Search for the cell housing the specified text and yield its [x, y] center coordinate. 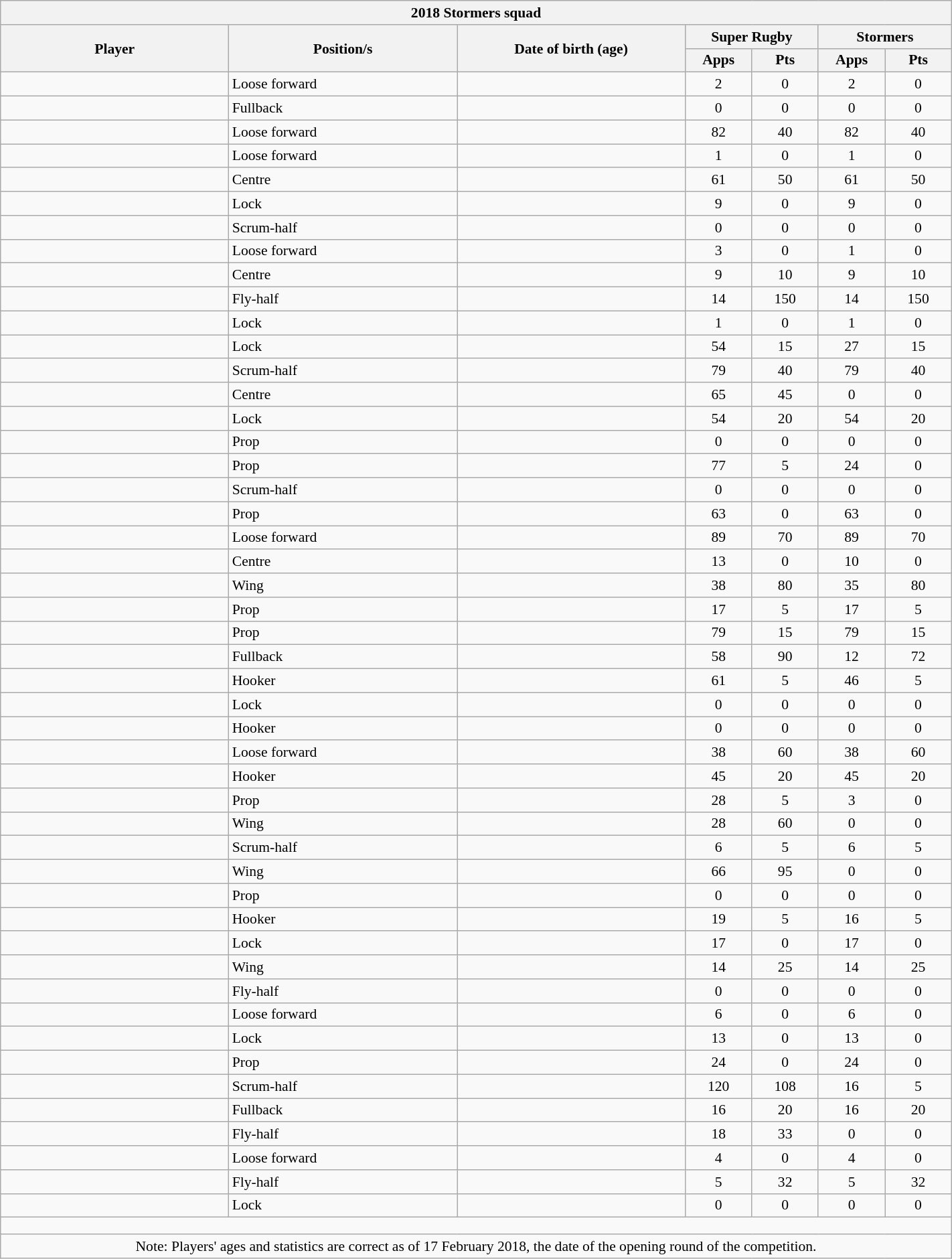
27 [852, 347]
108 [785, 1086]
Player [115, 48]
95 [785, 872]
46 [852, 681]
65 [719, 394]
72 [919, 657]
33 [785, 1134]
77 [719, 466]
120 [719, 1086]
58 [719, 657]
2018 Stormers squad [476, 13]
12 [852, 657]
Super Rugby [752, 37]
Date of birth (age) [572, 48]
18 [719, 1134]
Stormers [885, 37]
Position/s [343, 48]
19 [719, 919]
Note: Players' ages and statistics are correct as of 17 February 2018, the date of the opening round of the competition. [476, 1246]
35 [852, 585]
90 [785, 657]
66 [719, 872]
